Return the [x, y] coordinate for the center point of the cell that contains the specified text.  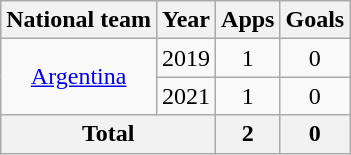
Goals [315, 20]
2021 [186, 96]
Argentina [79, 77]
2 [248, 134]
National team [79, 20]
2019 [186, 58]
Year [186, 20]
Apps [248, 20]
Total [108, 134]
